Return the [X, Y] coordinate for the center point of the cell that contains the specified text.  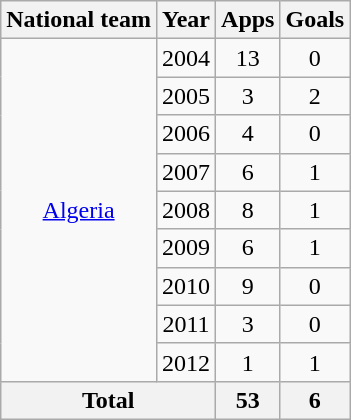
9 [248, 286]
2010 [186, 286]
Total [108, 400]
2007 [186, 172]
13 [248, 58]
Year [186, 20]
National team [79, 20]
8 [248, 210]
2005 [186, 96]
53 [248, 400]
2008 [186, 210]
2004 [186, 58]
Goals [315, 20]
2011 [186, 324]
Apps [248, 20]
2012 [186, 362]
2 [315, 96]
2009 [186, 248]
2006 [186, 134]
Algeria [79, 210]
4 [248, 134]
